Detect which cell encompasses the target text, then output its [X, Y] center coordinate. 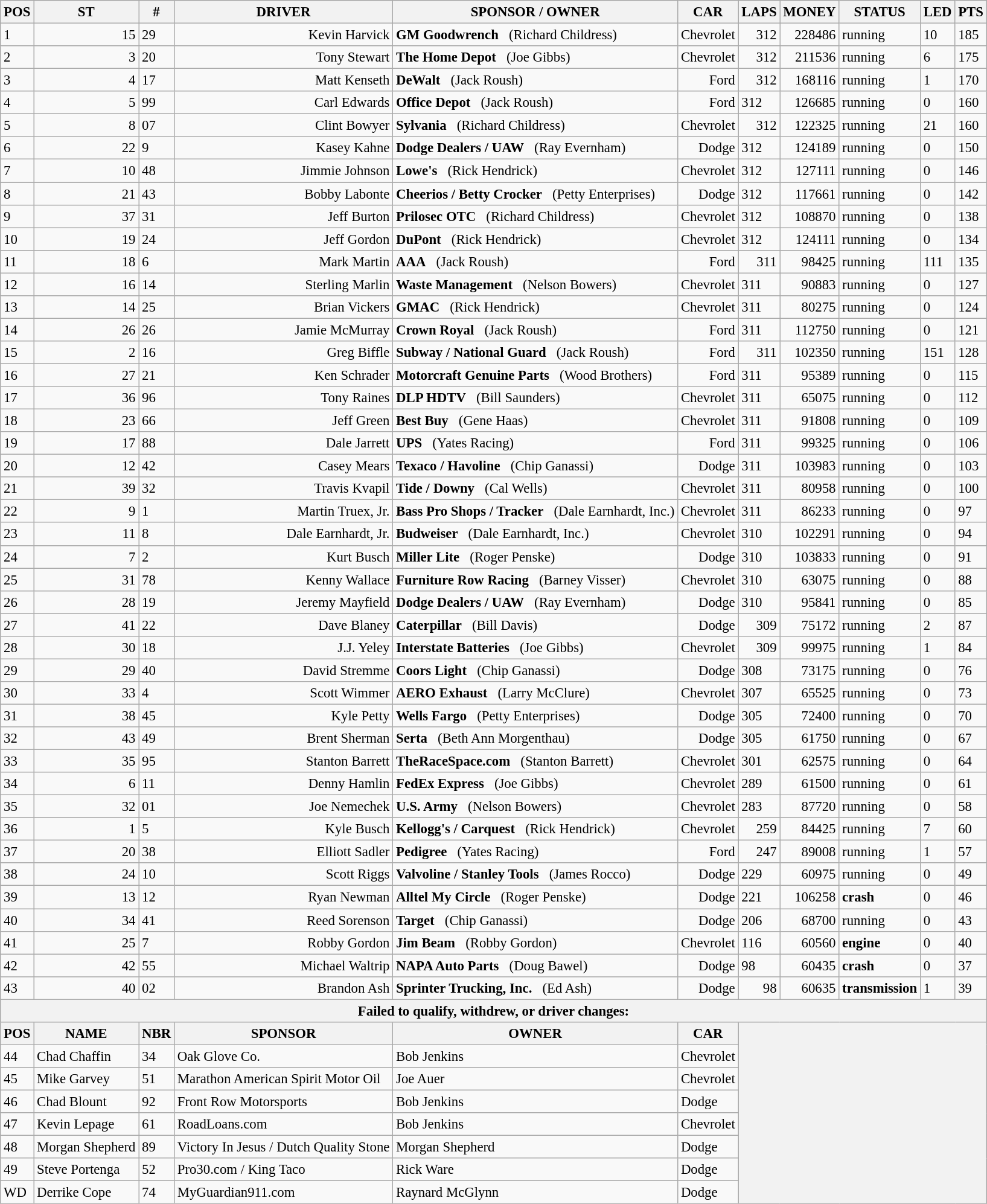
65525 [810, 693]
David Stremme [283, 670]
Ryan Newman [283, 897]
99325 [810, 443]
LED [937, 12]
Kyle Petty [283, 716]
62575 [810, 761]
60975 [810, 875]
97 [971, 511]
138 [971, 216]
Crown Royal (Jack Roush) [535, 330]
Stanton Barrett [283, 761]
FedEx Express (Joe Gibbs) [535, 784]
76 [971, 670]
134 [971, 239]
94 [971, 534]
135 [971, 261]
07 [157, 126]
102291 [810, 534]
ST [86, 12]
Reed Sorenson [283, 920]
67 [971, 738]
64 [971, 761]
103983 [810, 466]
Wells Fargo (Petty Enterprises) [535, 716]
OWNER [535, 1034]
60560 [810, 943]
61750 [810, 738]
SPONSOR [283, 1034]
Jim Beam (Robby Gordon) [535, 943]
Carl Edwards [283, 103]
103833 [810, 557]
87 [971, 625]
Jeff Gordon [283, 239]
Chad Chaffin [86, 1056]
85 [971, 602]
103 [971, 466]
GMAC (Rick Hendrick) [535, 307]
Miller Lite (Roger Penske) [535, 557]
# [157, 12]
Pedigree (Yates Racing) [535, 852]
Kevin Harvick [283, 35]
150 [971, 148]
Texaco / Havoline (Chip Ganassi) [535, 466]
63075 [810, 580]
Sterling Marlin [283, 284]
128 [971, 353]
Valvoline / Stanley Tools (James Rocco) [535, 875]
Mike Garvey [86, 1079]
115 [971, 375]
01 [157, 807]
89008 [810, 852]
Bass Pro Shops / Tracker (Dale Earnhardt, Inc.) [535, 511]
112750 [810, 330]
transmission [880, 988]
61500 [810, 784]
Office Depot (Jack Roush) [535, 103]
117661 [810, 194]
66 [157, 421]
126685 [810, 103]
STATUS [880, 12]
283 [759, 807]
DRIVER [283, 12]
UPS (Yates Racing) [535, 443]
Kevin Lepage [86, 1124]
MONEY [810, 12]
146 [971, 171]
WD [17, 1193]
Coors Light (Chip Ganassi) [535, 670]
185 [971, 35]
91 [971, 557]
142 [971, 194]
301 [759, 761]
Furniture Row Racing (Barney Visser) [535, 580]
122325 [810, 126]
Michael Waltrip [283, 965]
80958 [810, 488]
60 [971, 829]
92 [157, 1101]
Steve Portenga [86, 1170]
86233 [810, 511]
47 [17, 1124]
95841 [810, 602]
308 [759, 670]
AERO Exhaust (Larry McClure) [535, 693]
Jeff Green [283, 421]
111 [937, 261]
DeWalt (Jack Roush) [535, 80]
Waste Management (Nelson Bowers) [535, 284]
124 [971, 307]
247 [759, 852]
221 [759, 897]
127111 [810, 171]
DuPont (Rick Hendrick) [535, 239]
Elliott Sadler [283, 852]
74 [157, 1193]
84 [971, 648]
106258 [810, 897]
106 [971, 443]
Brent Sherman [283, 738]
SPONSOR / OWNER [535, 12]
NAPA Auto Parts (Doug Bawel) [535, 965]
44 [17, 1056]
Jamie McMurray [283, 330]
Joe Auer [535, 1079]
90883 [810, 284]
Brandon Ash [283, 988]
65075 [810, 398]
engine [880, 943]
89 [157, 1147]
Martin Truex, Jr. [283, 511]
Sylvania (Richard Childress) [535, 126]
60435 [810, 965]
Clint Bowyer [283, 126]
57 [971, 852]
Front Row Motorsports [283, 1101]
Tony Raines [283, 398]
Pro30.com / King Taco [283, 1170]
Kellogg's / Carquest (Rick Hendrick) [535, 829]
Mark Martin [283, 261]
NBR [157, 1034]
100 [971, 488]
102350 [810, 353]
Motorcraft Genuine Parts (Wood Brothers) [535, 375]
Kurt Busch [283, 557]
78 [157, 580]
52 [157, 1170]
Jeremy Mayfield [283, 602]
87720 [810, 807]
Serta (Beth Ann Morgenthau) [535, 738]
Robby Gordon [283, 943]
The Home Depot (Joe Gibbs) [535, 57]
175 [971, 57]
58 [971, 807]
Greg Biffle [283, 353]
Kenny Wallace [283, 580]
72400 [810, 716]
124111 [810, 239]
Jeff Burton [283, 216]
GM Goodwrench (Richard Childress) [535, 35]
Jimmie Johnson [283, 171]
Failed to qualify, withdrew, or driver changes: [494, 1011]
60635 [810, 988]
Subway / National Guard (Jack Roush) [535, 353]
98425 [810, 261]
02 [157, 988]
95 [157, 761]
Cheerios / Betty Crocker (Petty Enterprises) [535, 194]
124189 [810, 148]
151 [937, 353]
116 [759, 943]
84425 [810, 829]
Caterpillar (Bill Davis) [535, 625]
68700 [810, 920]
80275 [810, 307]
112 [971, 398]
Victory In Jesus / Dutch Quality Stone [283, 1147]
RoadLoans.com [283, 1124]
127 [971, 284]
Travis Kvapil [283, 488]
Budweiser (Dale Earnhardt, Inc.) [535, 534]
307 [759, 693]
PTS [971, 12]
Derrike Cope [86, 1193]
DLP HDTV (Bill Saunders) [535, 398]
168116 [810, 80]
99975 [810, 648]
NAME [86, 1034]
99 [157, 103]
Target (Chip Ganassi) [535, 920]
Dale Jarrett [283, 443]
96 [157, 398]
55 [157, 965]
Lowe's (Rick Hendrick) [535, 171]
Marathon American Spirit Motor Oil [283, 1079]
Scott Riggs [283, 875]
289 [759, 784]
Tide / Downy (Cal Wells) [535, 488]
170 [971, 80]
MyGuardian911.com [283, 1193]
J.J. Yeley [283, 648]
Rick Ware [535, 1170]
Joe Nemechek [283, 807]
Interstate Batteries (Joe Gibbs) [535, 648]
121 [971, 330]
229 [759, 875]
Ken Schrader [283, 375]
Best Buy (Gene Haas) [535, 421]
AAA (Jack Roush) [535, 261]
Dave Blaney [283, 625]
109 [971, 421]
Chad Blount [86, 1101]
91808 [810, 421]
Kyle Busch [283, 829]
70 [971, 716]
73175 [810, 670]
73 [971, 693]
259 [759, 829]
LAPS [759, 12]
U.S. Army (Nelson Bowers) [535, 807]
Dale Earnhardt, Jr. [283, 534]
75172 [810, 625]
206 [759, 920]
Tony Stewart [283, 57]
Casey Mears [283, 466]
228486 [810, 35]
95389 [810, 375]
Brian Vickers [283, 307]
Prilosec OTC (Richard Childress) [535, 216]
108870 [810, 216]
Denny Hamlin [283, 784]
Alltel My Circle (Roger Penske) [535, 897]
51 [157, 1079]
Raynard McGlynn [535, 1193]
Matt Kenseth [283, 80]
Oak Glove Co. [283, 1056]
Scott Wimmer [283, 693]
TheRaceSpace.com (Stanton Barrett) [535, 761]
211536 [810, 57]
Sprinter Trucking, Inc. (Ed Ash) [535, 988]
Kasey Kahne [283, 148]
Bobby Labonte [283, 194]
